Output the [X, Y] coordinate of the center of the cell containing the given text.  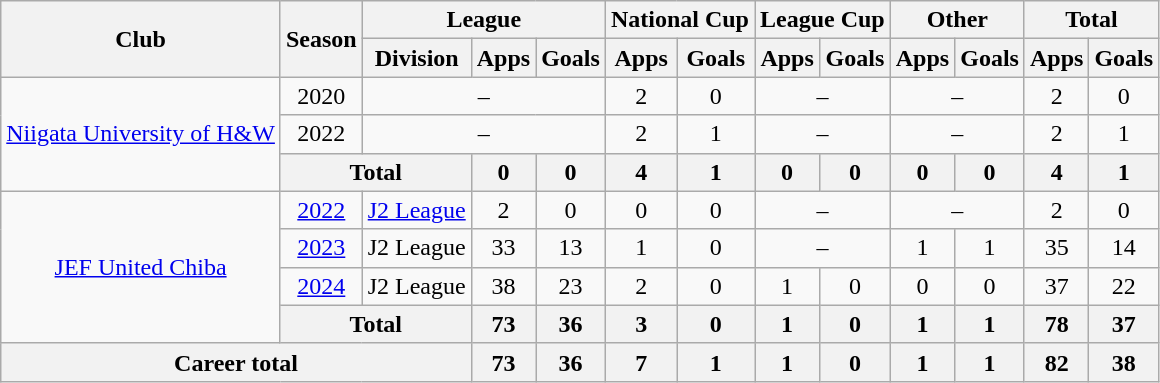
35 [1056, 248]
National Cup [680, 20]
Season [321, 39]
2023 [321, 248]
Division [416, 58]
Career total [236, 362]
2020 [321, 96]
82 [1056, 362]
3 [641, 324]
33 [503, 248]
2024 [321, 286]
13 [571, 248]
78 [1056, 324]
Niigata University of H&W [141, 134]
Other [957, 20]
League [484, 20]
14 [1124, 248]
League Cup [822, 20]
22 [1124, 286]
23 [571, 286]
7 [641, 362]
JEF United Chiba [141, 267]
Club [141, 39]
